Return [X, Y] of the center of cell containing provided text 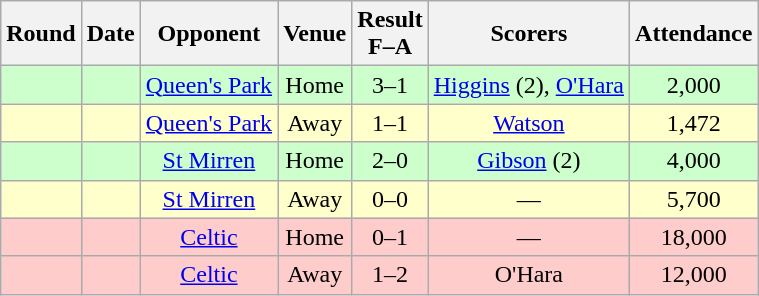
0–0 [390, 199]
2–0 [390, 161]
Opponent [208, 34]
Scorers [528, 34]
18,000 [694, 237]
4,000 [694, 161]
0–1 [390, 237]
1–1 [390, 123]
12,000 [694, 275]
O'Hara [528, 275]
Higgins (2), O'Hara [528, 85]
Venue [315, 34]
Watson [528, 123]
5,700 [694, 199]
3–1 [390, 85]
1,472 [694, 123]
Attendance [694, 34]
Date [110, 34]
ResultF–A [390, 34]
Round [41, 34]
Gibson (2) [528, 161]
1–2 [390, 275]
2,000 [694, 85]
